Capture the cell that displays the provided text and extract its (x, y) central coordinate. 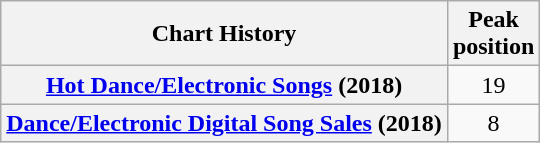
Dance/Electronic Digital Song Sales (2018) (224, 123)
8 (493, 123)
Peak position (493, 34)
Chart History (224, 34)
Hot Dance/Electronic Songs (2018) (224, 85)
19 (493, 85)
